For the text-containing cell, return its midpoint in (x, y) coordinate format. 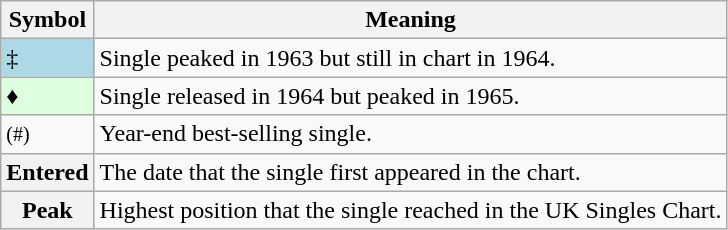
Highest position that the single reached in the UK Singles Chart. (410, 210)
Entered (48, 172)
The date that the single first appeared in the chart. (410, 172)
Peak (48, 210)
‡ (48, 58)
Meaning (410, 20)
Symbol (48, 20)
Year-end best-selling single. (410, 134)
(#) (48, 134)
Single peaked in 1963 but still in chart in 1964. (410, 58)
♦ (48, 96)
Single released in 1964 but peaked in 1965. (410, 96)
